Search for the cell housing the specified text and yield its (X, Y) center coordinate. 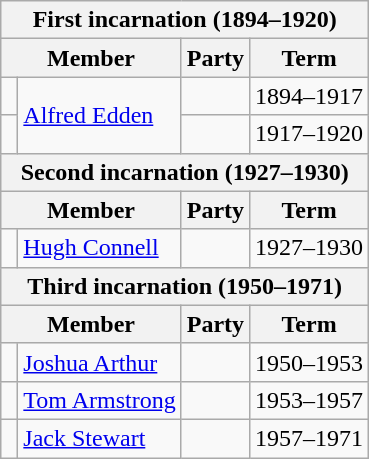
1953–1957 (310, 400)
1957–1971 (310, 438)
Joshua Arthur (100, 362)
Second incarnation (1927–1930) (185, 172)
1917–1920 (310, 134)
Third incarnation (1950–1971) (185, 286)
Tom Armstrong (100, 400)
1927–1930 (310, 248)
First incarnation (1894–1920) (185, 20)
1950–1953 (310, 362)
Hugh Connell (100, 248)
Jack Stewart (100, 438)
1894–1917 (310, 96)
Alfred Edden (100, 115)
